Provide the [x, y] coordinate of the cell's center where the given text is located.  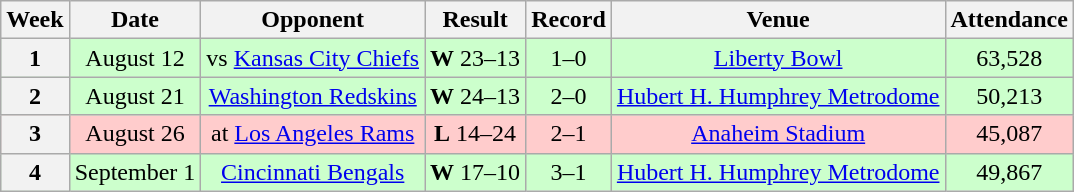
Venue [778, 20]
4 [35, 172]
Record [569, 20]
at Los Angeles Rams [313, 134]
Anaheim Stadium [778, 134]
50,213 [1009, 96]
W 23–13 [476, 58]
W 17–10 [476, 172]
vs Kansas City Chiefs [313, 58]
2–1 [569, 134]
September 1 [135, 172]
August 21 [135, 96]
August 12 [135, 58]
49,867 [1009, 172]
1–0 [569, 58]
2 [35, 96]
Attendance [1009, 20]
Week [35, 20]
Date [135, 20]
W 24–13 [476, 96]
1 [35, 58]
Liberty Bowl [778, 58]
Opponent [313, 20]
63,528 [1009, 58]
Washington Redskins [313, 96]
2–0 [569, 96]
August 26 [135, 134]
Result [476, 20]
45,087 [1009, 134]
L 14–24 [476, 134]
3–1 [569, 172]
3 [35, 134]
Cincinnati Bengals [313, 172]
